Return the [x, y] coordinate for the center point of the cell that contains the specified text.  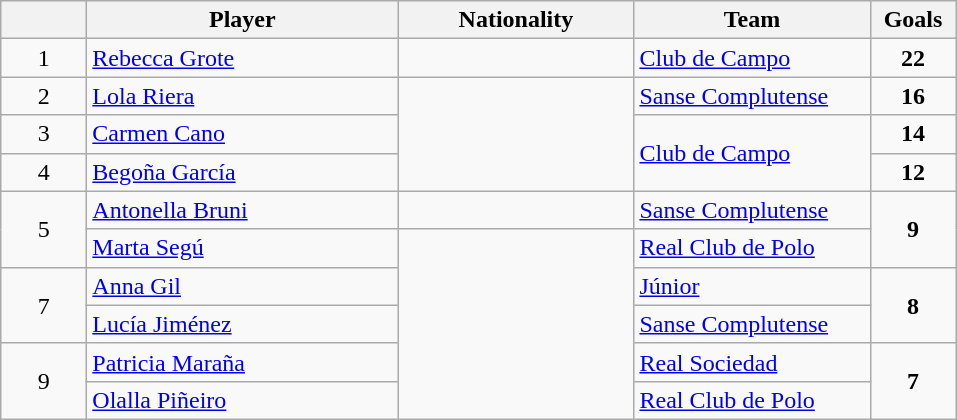
2 [44, 96]
Lucía Jiménez [242, 324]
Marta Segú [242, 248]
Team [752, 20]
3 [44, 134]
Player [242, 20]
1 [44, 58]
5 [44, 229]
Antonella Bruni [242, 210]
Rebecca Grote [242, 58]
14 [913, 134]
Júnior [752, 286]
Nationality [516, 20]
Olalla Piñeiro [242, 400]
Carmen Cano [242, 134]
22 [913, 58]
Lola Riera [242, 96]
Begoña García [242, 172]
Anna Gil [242, 286]
Real Sociedad [752, 362]
12 [913, 172]
Patricia Maraña [242, 362]
Goals [913, 20]
4 [44, 172]
16 [913, 96]
8 [913, 305]
